Determine the (X, Y) coordinate at the center of the cell enclosing the given text.  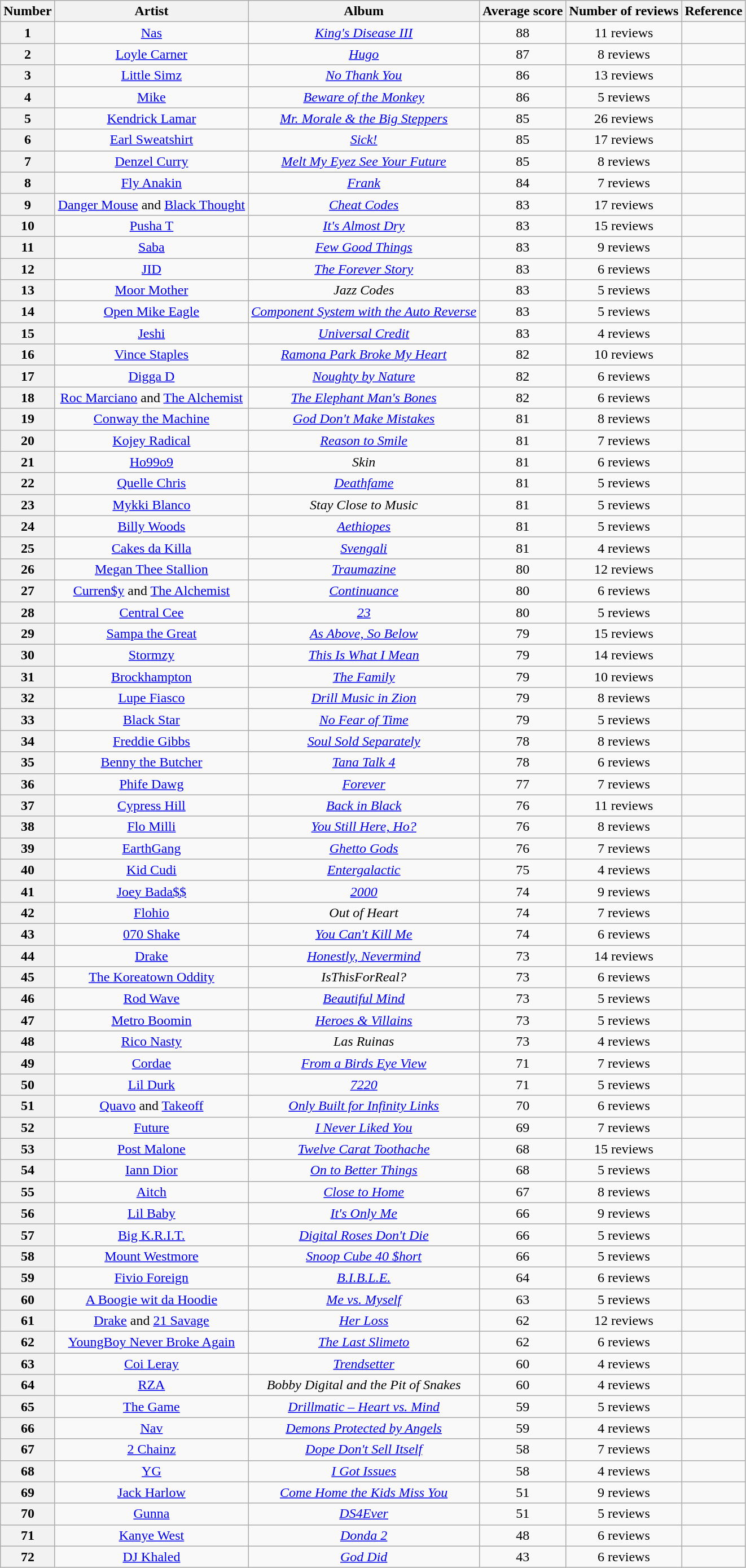
JID (151, 269)
Soul Sold Separately (364, 741)
6 (28, 140)
Lil Durk (151, 1085)
65 (28, 1407)
11 (28, 247)
45 (28, 977)
Continuance (364, 591)
34 (28, 741)
Hugo (364, 54)
Beware of the Monkey (364, 97)
God Don't Make Mistakes (364, 419)
Entergalactic (364, 870)
Traumazine (364, 569)
31 (28, 677)
53 (28, 1149)
Post Malone (151, 1149)
It's Only Me (364, 1213)
The Game (151, 1407)
Drake and 21 Savage (151, 1321)
Jack Harlow (151, 1492)
36 (28, 784)
5 (28, 118)
Tana Talk 4 (364, 763)
Moor Mother (151, 290)
Artist (151, 11)
Honestly, Nevermind (364, 956)
25 (28, 548)
Sick! (364, 140)
47 (28, 1020)
Brockhampton (151, 677)
Ramona Park Broke My Heart (364, 355)
The Family (364, 677)
Cypress Hill (151, 805)
26 reviews (624, 118)
No Thank You (364, 76)
18 (28, 398)
35 (28, 763)
Ghetto Gods (364, 848)
Aitch (151, 1192)
The Elephant Man's Bones (364, 398)
Mike (151, 97)
10 (28, 226)
God Did (364, 1557)
I Never Liked You (364, 1127)
1 (28, 33)
Central Cee (151, 612)
Sampa the Great (151, 634)
Dope Don't Sell Itself (364, 1450)
61 (28, 1321)
40 (28, 870)
Flo Milli (151, 827)
Rico Nasty (151, 1042)
39 (28, 848)
Skin (364, 462)
Nas (151, 33)
Cheat Codes (364, 204)
Metro Boomin (151, 1020)
Lil Baby (151, 1213)
Average score (523, 11)
Noughty by Nature (364, 376)
57 (28, 1235)
Jazz Codes (364, 290)
Kid Cudi (151, 870)
Earl Sweatshirt (151, 140)
7 (28, 161)
The Koreatown Oddity (151, 977)
Me vs. Myself (364, 1299)
84 (523, 183)
87 (523, 54)
28 (28, 612)
Mount Westmore (151, 1256)
Curren$y and The Alchemist (151, 591)
42 (28, 913)
Benny the Butcher (151, 763)
Close to Home (364, 1192)
41 (28, 891)
Bobby Digital and the Pit of Snakes (364, 1385)
Fivio Foreign (151, 1278)
20 (28, 441)
21 (28, 462)
Saba (151, 247)
38 (28, 827)
Kendrick Lamar (151, 118)
Flohio (151, 913)
26 (28, 569)
Rod Wave (151, 999)
YG (151, 1471)
Come Home the Kids Miss You (364, 1492)
Stay Close to Music (364, 505)
12 (28, 269)
From a Birds Eye View (364, 1063)
DJ Khaled (151, 1557)
14 (28, 312)
Lupe Fiasco (151, 698)
Kanye West (151, 1535)
Future (151, 1127)
Joey Bada$$ (151, 891)
29 (28, 634)
Drill Music in Zion (364, 698)
Billy Woods (151, 526)
52 (28, 1127)
Forever (364, 784)
Cakes da Killa (151, 548)
2 Chainz (151, 1450)
Conway the Machine (151, 419)
7220 (364, 1085)
Danger Mouse and Black Thought (151, 204)
32 (28, 698)
77 (523, 784)
Stormzy (151, 655)
Deathfame (364, 483)
55 (28, 1192)
It's Almost Dry (364, 226)
Ho99o9 (151, 462)
Out of Heart (364, 913)
Quavo and Takeoff (151, 1106)
27 (28, 591)
Frank (364, 183)
9 (28, 204)
Roc Marciano and The Alchemist (151, 398)
I Got Issues (364, 1471)
Freddie Gibbs (151, 741)
Fly Anakin (151, 183)
13 reviews (624, 76)
15 (28, 333)
Trendsetter (364, 1364)
Loyle Carner (151, 54)
8 (28, 183)
Drake (151, 956)
2000 (364, 891)
Iann Dior (151, 1170)
Open Mike Eagle (151, 312)
Gunna (151, 1514)
49 (28, 1063)
DS4Ever (364, 1514)
16 (28, 355)
You Can't Kill Me (364, 934)
Few Good Things (364, 247)
Quelle Chris (151, 483)
Pusha T (151, 226)
46 (28, 999)
37 (28, 805)
56 (28, 1213)
070 Shake (151, 934)
Her Loss (364, 1321)
Cordae (151, 1063)
13 (28, 290)
Digital Roses Don't Die (364, 1235)
Mykki Blanco (151, 505)
YoungBoy Never Broke Again (151, 1342)
Number (28, 11)
4 (28, 97)
The Last Slimeto (364, 1342)
Snoop Cube 40 $hort (364, 1256)
You Still Here, Ho? (364, 827)
Demons Protected by Angels (364, 1428)
King's Disease III (364, 33)
Big K.R.I.T. (151, 1235)
Reason to Smile (364, 441)
Only Built for Infinity Links (364, 1106)
44 (28, 956)
Twelve Carat Toothache (364, 1149)
Number of reviews (624, 11)
The Forever Story (364, 269)
Component System with the Auto Reverse (364, 312)
Nav (151, 1428)
Little Simz (151, 76)
A Boogie wit da Hoodie (151, 1299)
88 (523, 33)
22 (28, 483)
Digga D (151, 376)
24 (28, 526)
Kojey Radical (151, 441)
No Fear of Time (364, 720)
Universal Credit (364, 333)
Vince Staples (151, 355)
Reference (713, 11)
30 (28, 655)
2 (28, 54)
EarthGang (151, 848)
3 (28, 76)
54 (28, 1170)
Coi Leray (151, 1364)
Mr. Morale & the Big Steppers (364, 118)
Back in Black (364, 805)
17 (28, 376)
This Is What I Mean (364, 655)
Denzel Curry (151, 161)
33 (28, 720)
RZA (151, 1385)
Heroes & Villains (364, 1020)
Megan Thee Stallion (151, 569)
On to Better Things (364, 1170)
Las Ruinas (364, 1042)
Black Star (151, 720)
Svengali (364, 548)
19 (28, 419)
B.I.B.L.E. (364, 1278)
Drillmatic – Heart vs. Mind (364, 1407)
Donda 2 (364, 1535)
72 (28, 1557)
Album (364, 11)
Beautiful Mind (364, 999)
50 (28, 1085)
Phife Dawg (151, 784)
Aethiopes (364, 526)
IsThisForReal? (364, 977)
As Above, So Below (364, 634)
Melt My Eyez See Your Future (364, 161)
75 (523, 870)
Jeshi (151, 333)
